Extract the [X, Y] coordinate from the center of the cell holding the provided text.  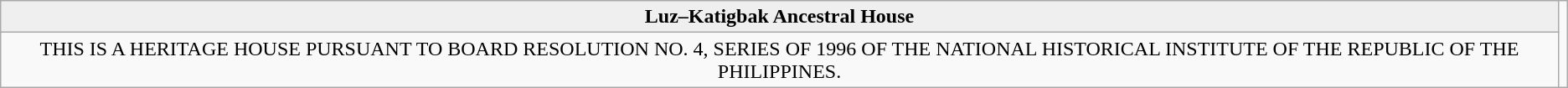
Luz–Katigbak Ancestral House [779, 17]
THIS IS A HERITAGE HOUSE PURSUANT TO BOARD RESOLUTION NO. 4, SERIES OF 1996 OF THE NATIONAL HISTORICAL INSTITUTE OF THE REPUBLIC OF THE PHILIPPINES. [779, 60]
